Return the (x, y) coordinate for the center point of the cell that contains the specified text.  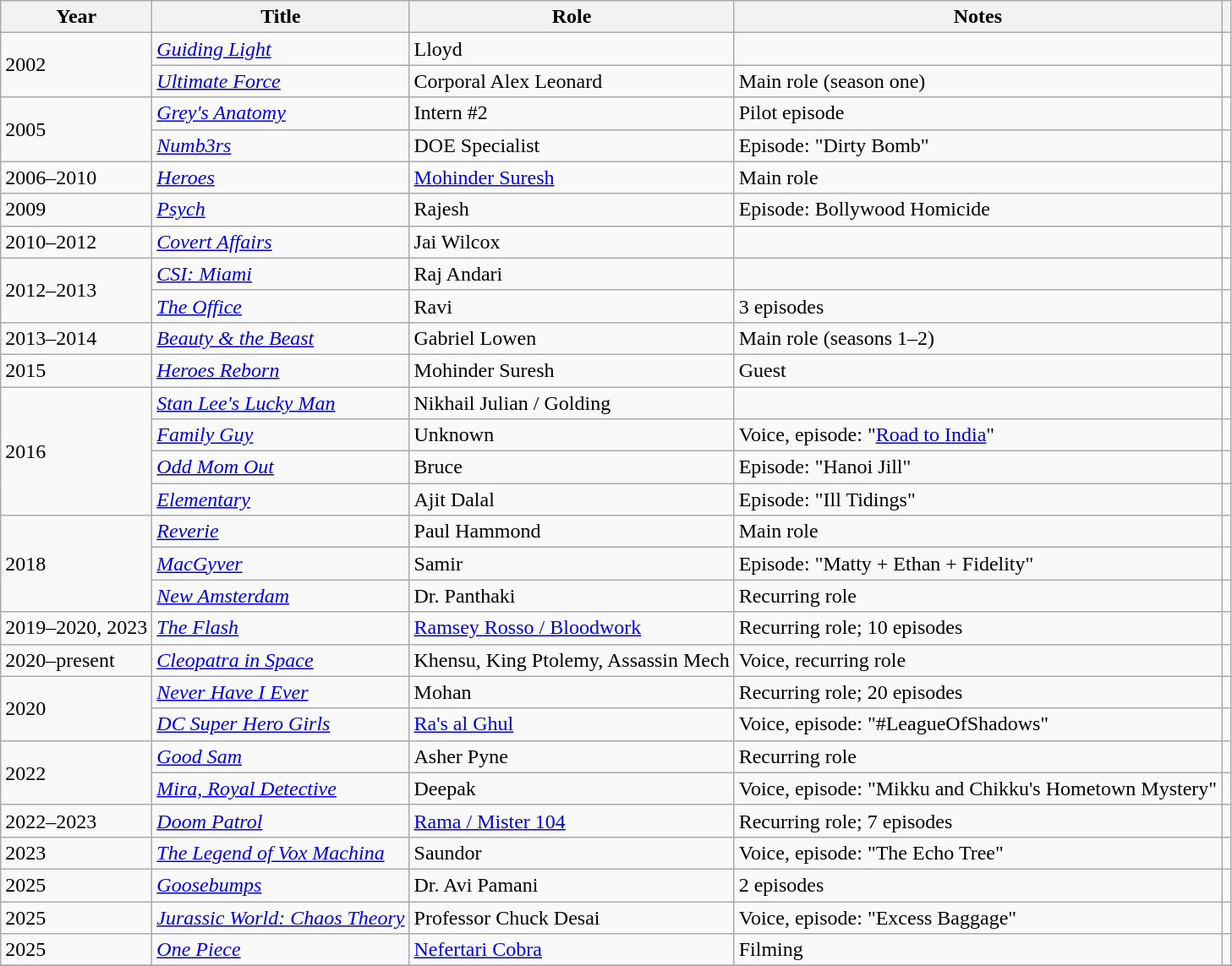
Asher Pyne (572, 756)
2013–2014 (76, 338)
2016 (76, 451)
Recurring role; 7 episodes (977, 821)
Deepak (572, 789)
Cleopatra in Space (281, 660)
Year (76, 17)
Episode: "Hanoi Jill" (977, 467)
2023 (76, 853)
Psych (281, 210)
Corporal Alex Leonard (572, 81)
2019–2020, 2023 (76, 628)
Recurring role; 20 episodes (977, 692)
One Piece (281, 950)
Mira, Royal Detective (281, 789)
Professor Chuck Desai (572, 917)
2002 (76, 65)
The Office (281, 306)
2015 (76, 370)
2022 (76, 772)
DOE Specialist (572, 145)
Dr. Avi Pamani (572, 885)
Voice, recurring role (977, 660)
Role (572, 17)
Voice, episode: "#LeagueOfShadows" (977, 724)
2 episodes (977, 885)
Pilot episode (977, 113)
Notes (977, 17)
Numb3rs (281, 145)
Family Guy (281, 435)
Samir (572, 564)
Goosebumps (281, 885)
Ramsey Rosso / Bloodwork (572, 628)
Intern #2 (572, 113)
Guest (977, 370)
2009 (76, 210)
2006–2010 (76, 177)
Rajesh (572, 210)
Doom Patrol (281, 821)
2012–2013 (76, 290)
Guiding Light (281, 49)
Reverie (281, 532)
Episode: "Ill Tidings" (977, 499)
Good Sam (281, 756)
Jai Wilcox (572, 242)
Ajit Dalal (572, 499)
2020–present (76, 660)
2010–2012 (76, 242)
Ultimate Force (281, 81)
Raj Andari (572, 274)
Nikhail Julian / Golding (572, 403)
The Legend of Vox Machina (281, 853)
Episode: "Matty + Ethan + Fidelity" (977, 564)
3 episodes (977, 306)
Episode: "Dirty Bomb" (977, 145)
Voice, episode: "Mikku and Chikku's Hometown Mystery" (977, 789)
Main role (seasons 1–2) (977, 338)
CSI: Miami (281, 274)
2018 (76, 564)
Covert Affairs (281, 242)
Heroes (281, 177)
Filming (977, 950)
MacGyver (281, 564)
Lloyd (572, 49)
Unknown (572, 435)
Nefertari Cobra (572, 950)
New Amsterdam (281, 596)
Ravi (572, 306)
The Flash (281, 628)
Title (281, 17)
Never Have I Ever (281, 692)
2022–2023 (76, 821)
Grey's Anatomy (281, 113)
2020 (76, 708)
Gabriel Lowen (572, 338)
Elementary (281, 499)
2005 (76, 129)
Jurassic World: Chaos Theory (281, 917)
Khensu, King Ptolemy, Assassin Mech (572, 660)
Recurring role; 10 episodes (977, 628)
Saundor (572, 853)
Dr. Panthaki (572, 596)
Main role (season one) (977, 81)
Paul Hammond (572, 532)
Voice, episode: "Excess Baggage" (977, 917)
Ra's al Ghul (572, 724)
DC Super Hero Girls (281, 724)
Odd Mom Out (281, 467)
Stan Lee's Lucky Man (281, 403)
Heroes Reborn (281, 370)
Voice, episode: "The Echo Tree" (977, 853)
Episode: Bollywood Homicide (977, 210)
Voice, episode: "Road to India" (977, 435)
Mohan (572, 692)
Rama / Mister 104 (572, 821)
Bruce (572, 467)
Beauty & the Beast (281, 338)
